Detect which cell encompasses the target text, then output its (X, Y) center coordinate. 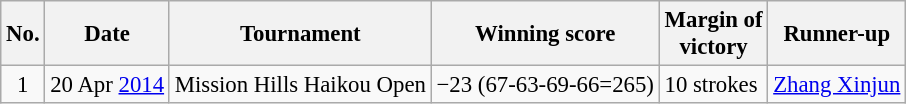
1 (23, 85)
−23 (67-63-69-66=265) (545, 85)
Runner-up (837, 34)
Mission Hills Haikou Open (300, 85)
Margin ofvictory (714, 34)
Winning score (545, 34)
10 strokes (714, 85)
No. (23, 34)
Zhang Xinjun (837, 85)
20 Apr 2014 (107, 85)
Tournament (300, 34)
Date (107, 34)
